Return (x, y) of the center of cell containing provided text 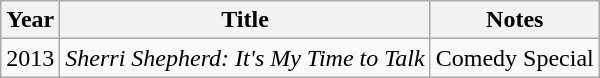
2013 (30, 58)
Year (30, 20)
Comedy Special (514, 58)
Sherri Shepherd: It's My Time to Talk (245, 58)
Title (245, 20)
Notes (514, 20)
